Identify which cell holds the provided text, then report its (X, Y) central coordinate. 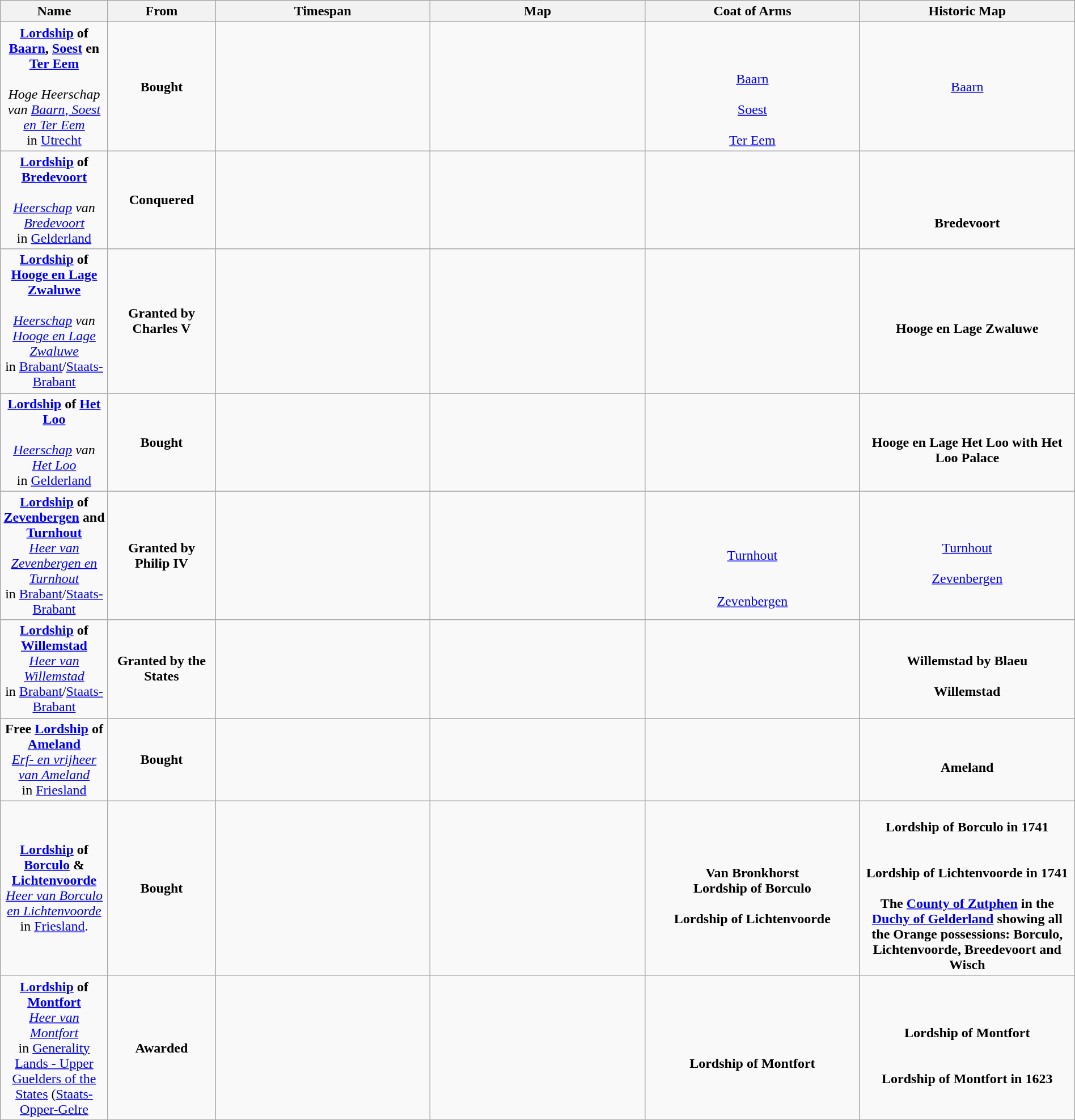
From (161, 11)
Hooge en Lage Het Loo with Het Loo Palace (967, 442)
Timespan (323, 11)
Granted by Charles V (161, 321)
Lordship of Montfort (752, 1047)
Willemstad by BlaeuWillemstad (967, 669)
Granted by the States (161, 669)
Lordship of BredevoortHeerschap van Bredevoort in Gelderland (54, 200)
Free Lordship of AmelandErf- en vrijheer van Ameland in Friesland (54, 759)
Historic Map (967, 11)
Lordship of Baarn, Soest en Ter EemHoge Heerschap van Baarn, Soest en Ter Eem in Utrecht (54, 86)
Name (54, 11)
Lordship of Het LooHeerschap van Het Looin Gelderland (54, 442)
Hooge en Lage Zwaluwe (967, 321)
Granted by Philip IV (161, 556)
Van Bronkhorst Lordship of BorculoLordship of Lichtenvoorde (752, 888)
Baarn (967, 86)
Ameland (967, 759)
Awarded (161, 1047)
Lordship of Borculo & LichtenvoordeHeer van Borculo en Lichtenvoorde in Friesland. (54, 888)
Lordship of Zevenbergen and TurnhoutHeer van Zevenbergen en Turnhout in Brabant/Staats-Brabant (54, 556)
Lordship of MontfortLordship of Montfort in 1623 (967, 1047)
Lordship of MontfortHeer van Montfort in Generality Lands - Upper Guelders of the States (Staats-Opper-Gelre (54, 1047)
Lordship of WillemstadHeer van Willemstad in Brabant/Staats-Brabant (54, 669)
Map (537, 11)
Conquered (161, 200)
Bredevoort (967, 200)
BaarnSoestTer Eem (752, 86)
Coat of Arms (752, 11)
Lordship of Hooge en Lage ZwaluweHeerschap van Hooge en Lage Zwaluwe in Brabant/Staats-Brabant (54, 321)
